Scan for the cell matching the given text and deliver its (X, Y) coordinate at center. 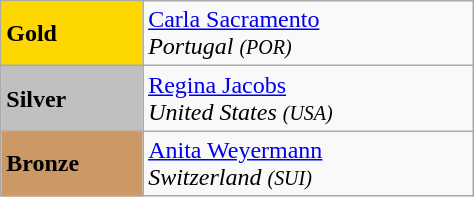
Regina JacobsUnited States (USA) (308, 98)
Gold (72, 34)
Bronze (72, 164)
Carla SacramentoPortugal (POR) (308, 34)
Silver (72, 98)
Anita WeyermannSwitzerland (SUI) (308, 164)
